Capture the cell that displays the provided text and extract its [x, y] central coordinate. 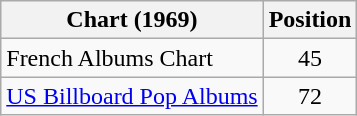
45 [310, 58]
US Billboard Pop Albums [132, 96]
72 [310, 96]
Chart (1969) [132, 20]
Position [310, 20]
French Albums Chart [132, 58]
